Detect which cell encompasses the target text, then output its [X, Y] center coordinate. 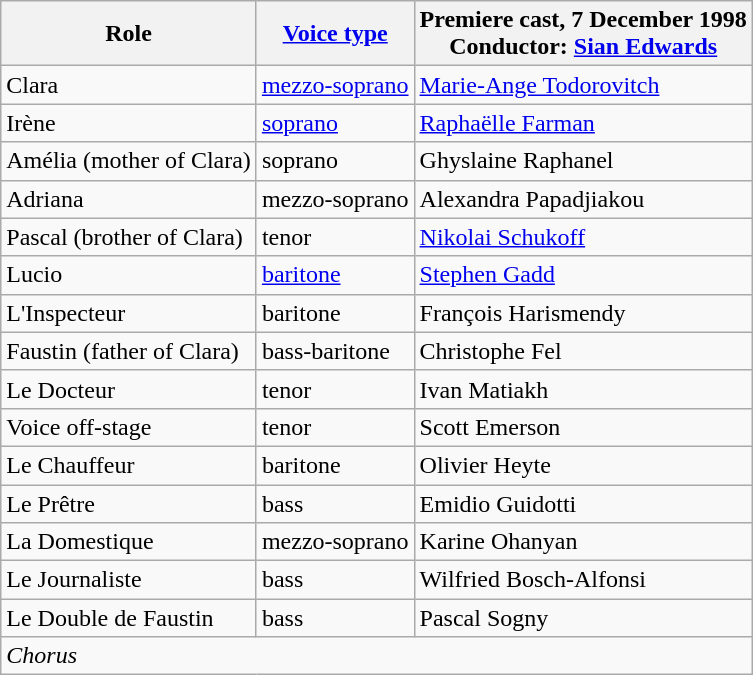
Stephen Gadd [583, 275]
Adriana [129, 199]
Le Chauffeur [129, 465]
La Domestique [129, 542]
Premiere cast, 7 December 1998Conductor: Sian Edwards [583, 34]
Le Double de Faustin [129, 618]
Faustin (father of Clara) [129, 351]
Voice off-stage [129, 427]
Le Journaliste [129, 580]
Nikolai Schukoff [583, 237]
Karine Ohanyan [583, 542]
Olivier Heyte [583, 465]
Ghyslaine Raphanel [583, 161]
Chorus [377, 656]
Le Docteur [129, 389]
Christophe Fel [583, 351]
Ivan Matiakh [583, 389]
Voice type [335, 34]
Emidio Guidotti [583, 503]
Pascal Sogny [583, 618]
Amélia (mother of Clara) [129, 161]
Marie-Ange Todorovitch [583, 85]
Scott Emerson [583, 427]
Alexandra Papadjiakou [583, 199]
Raphaëlle Farman [583, 123]
Lucio [129, 275]
Le Prêtre [129, 503]
Pascal (brother of Clara) [129, 237]
Irène [129, 123]
L'Inspecteur [129, 313]
Role [129, 34]
bass-baritone [335, 351]
Clara [129, 85]
Wilfried Bosch-Alfonsi [583, 580]
François Harismendy [583, 313]
